Scan for the cell matching the given text and deliver its (X, Y) coordinate at center. 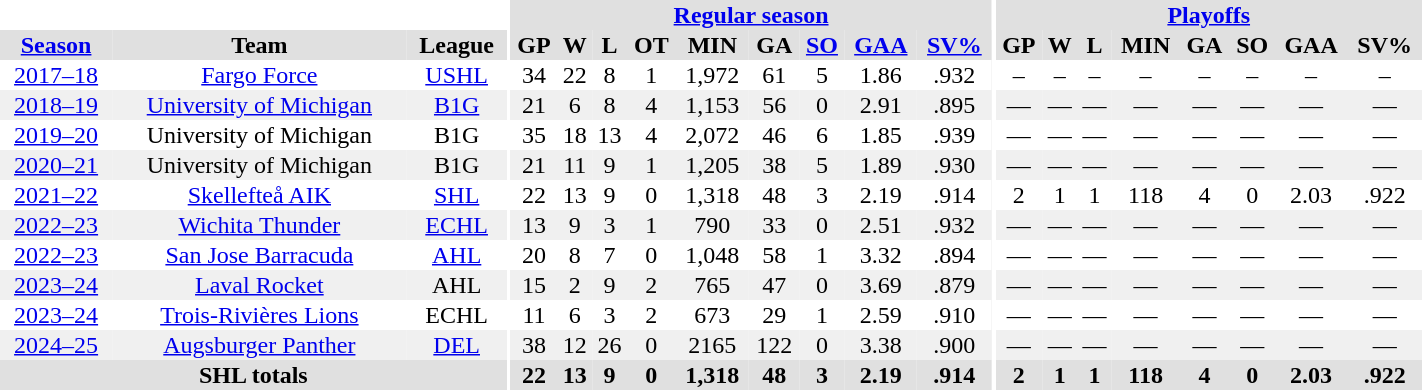
15 (534, 285)
2.91 (882, 105)
.879 (954, 285)
.895 (954, 105)
Wichita Thunder (259, 225)
League (457, 45)
Trois-Rivières Lions (259, 315)
2,072 (713, 135)
.939 (954, 135)
46 (774, 135)
122 (774, 345)
673 (713, 315)
2017–18 (56, 75)
2.59 (882, 315)
.910 (954, 315)
2020–21 (56, 165)
34 (534, 75)
SHL (457, 195)
3.32 (882, 255)
2021–22 (56, 195)
SHL totals (254, 375)
San Jose Barracuda (259, 255)
Fargo Force (259, 75)
790 (713, 225)
765 (713, 285)
Laval Rocket (259, 285)
1.85 (882, 135)
33 (774, 225)
3.38 (882, 345)
56 (774, 105)
18 (574, 135)
Playoffs (1208, 15)
1,153 (713, 105)
61 (774, 75)
1.89 (882, 165)
20 (534, 255)
Season (56, 45)
1,205 (713, 165)
47 (774, 285)
.894 (954, 255)
Team (259, 45)
Augsburger Panther (259, 345)
Skellefteå AIK (259, 195)
OT (652, 45)
35 (534, 135)
Regular season (752, 15)
2018–19 (56, 105)
7 (610, 255)
DEL (457, 345)
2.51 (882, 225)
12 (574, 345)
58 (774, 255)
.900 (954, 345)
USHL (457, 75)
1,048 (713, 255)
.930 (954, 165)
26 (610, 345)
2165 (713, 345)
29 (774, 315)
2024–25 (56, 345)
2019–20 (56, 135)
1.86 (882, 75)
1,972 (713, 75)
3.69 (882, 285)
